Capture the cell that displays the provided text and extract its [x, y] central coordinate. 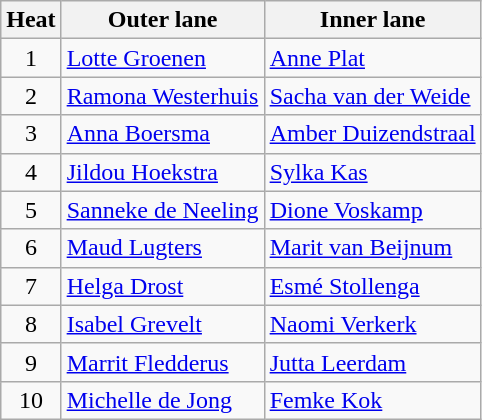
Jildou Hoekstra [162, 172]
Maud Lugters [162, 248]
3 [31, 134]
Heat [31, 20]
5 [31, 210]
Ramona Westerhuis [162, 96]
Michelle de Jong [162, 400]
Naomi Verkerk [372, 324]
Anna Boersma [162, 134]
Lotte Groenen [162, 58]
1 [31, 58]
Inner lane [372, 20]
Anne Plat [372, 58]
Helga Drost [162, 286]
Sacha van der Weide [372, 96]
10 [31, 400]
Dione Voskamp [372, 210]
Marit van Beijnum [372, 248]
Jutta Leerdam [372, 362]
9 [31, 362]
Esmé Stollenga [372, 286]
8 [31, 324]
2 [31, 96]
4 [31, 172]
Amber Duizendstraal [372, 134]
Sylka Kas [372, 172]
6 [31, 248]
Marrit Fledderus [162, 362]
Outer lane [162, 20]
7 [31, 286]
Femke Kok [372, 400]
Sanneke de Neeling [162, 210]
Isabel Grevelt [162, 324]
